Locate the cell with the specified text and output its [x, y] center coordinate. 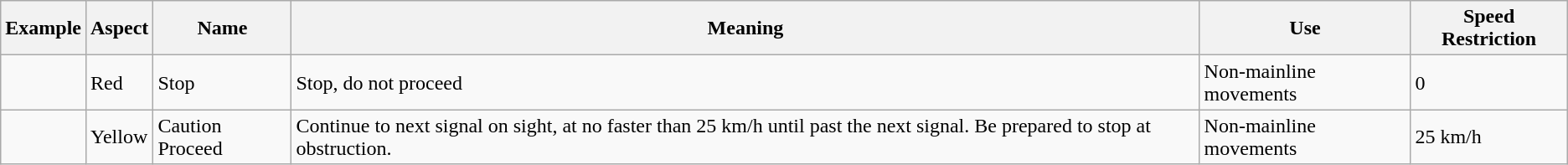
Continue to next signal on sight, at no faster than 25 km/h until past the next signal. Be prepared to stop at obstruction. [745, 137]
Aspect [119, 28]
Meaning [745, 28]
Speed Restriction [1489, 28]
25 km/h [1489, 137]
Caution Proceed [223, 137]
Stop, do not proceed [745, 82]
Example [44, 28]
Yellow [119, 137]
0 [1489, 82]
Red [119, 82]
Stop [223, 82]
Name [223, 28]
Use [1305, 28]
